Pinpoint the cell where the given text exists, returning its (x, y) midpoint coordinate. 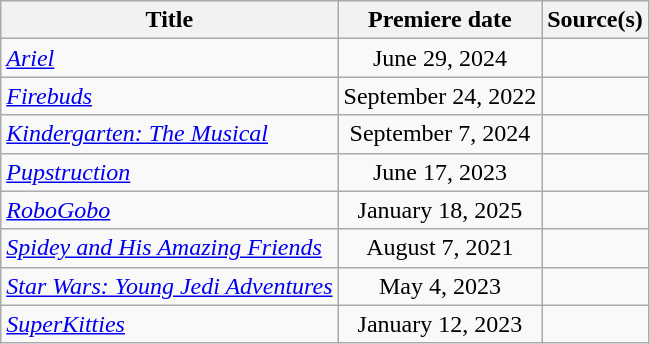
September 7, 2024 (440, 134)
September 24, 2022 (440, 96)
Source(s) (596, 20)
RoboGobo (170, 210)
Kindergarten: The Musical (170, 134)
Star Wars: Young Jedi Adventures (170, 286)
June 17, 2023 (440, 172)
June 29, 2024 (440, 58)
Pupstruction (170, 172)
Ariel (170, 58)
January 18, 2025 (440, 210)
Spidey and His Amazing Friends (170, 248)
May 4, 2023 (440, 286)
January 12, 2023 (440, 324)
Title (170, 20)
Firebuds (170, 96)
Premiere date (440, 20)
August 7, 2021 (440, 248)
SuperKitties (170, 324)
